For the text-containing cell, return its midpoint in (x, y) coordinate format. 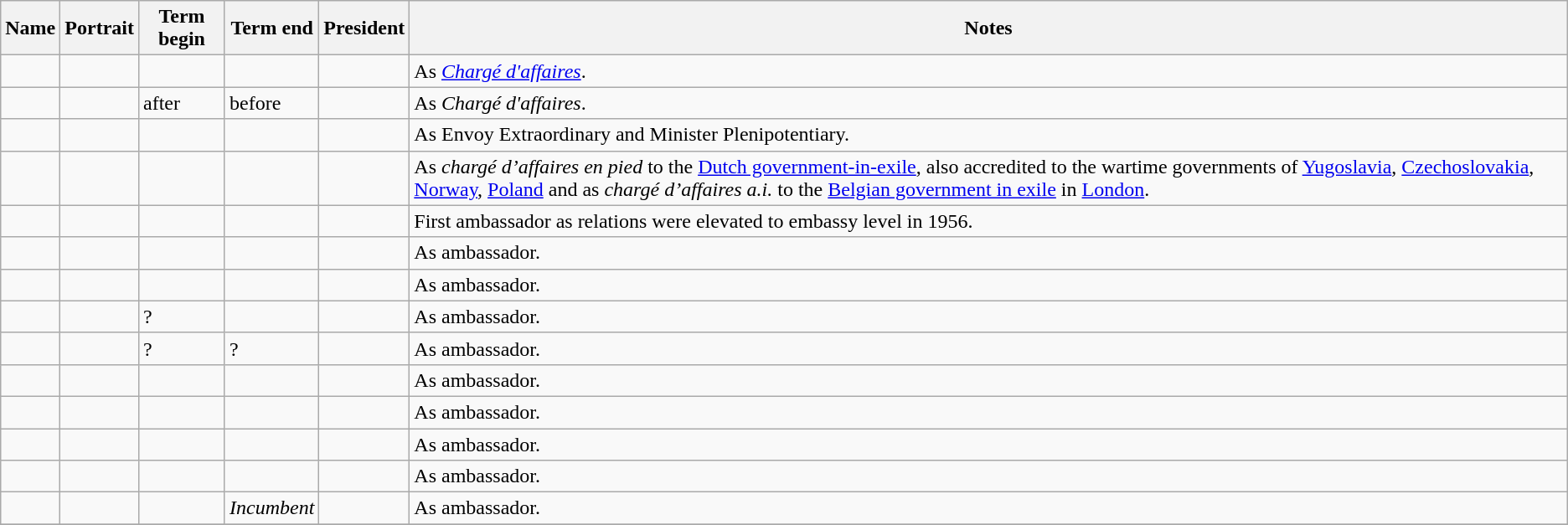
President (364, 28)
As Envoy Extraordinary and Minister Plenipotentiary. (988, 135)
First ambassador as relations were elevated to embassy level in 1956. (988, 221)
Notes (988, 28)
Term end (271, 28)
after (181, 103)
Term begin (181, 28)
Portrait (100, 28)
Name (30, 28)
Incumbent (271, 508)
before (271, 103)
